Capture the cell that displays the provided text and extract its [X, Y] central coordinate. 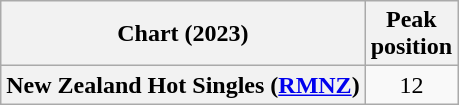
12 [411, 85]
Peakposition [411, 34]
Chart (2023) [183, 34]
New Zealand Hot Singles (RMNZ) [183, 85]
